Determine the [X, Y] coordinate at the center of the cell enclosing the given text.  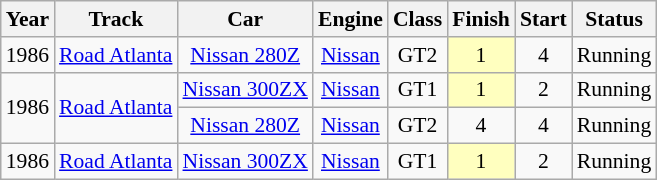
Start [544, 19]
Class [418, 19]
Car [244, 19]
Track [116, 19]
Finish [481, 19]
Engine [350, 19]
Status [614, 19]
Year [28, 19]
